Provide the (X, Y) coordinate of the cell's center where the given text is located.  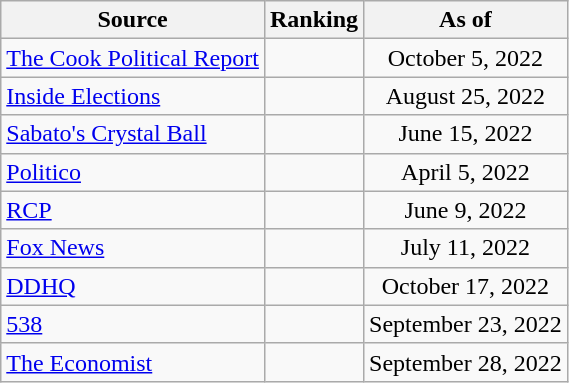
Inside Elections (133, 96)
April 5, 2022 (466, 172)
The Economist (133, 362)
Sabato's Crystal Ball (133, 134)
The Cook Political Report (133, 58)
October 17, 2022 (466, 286)
September 23, 2022 (466, 324)
DDHQ (133, 286)
Ranking (314, 20)
Politico (133, 172)
538 (133, 324)
As of (466, 20)
July 11, 2022 (466, 248)
June 9, 2022 (466, 210)
RCP (133, 210)
Fox News (133, 248)
October 5, 2022 (466, 58)
June 15, 2022 (466, 134)
Source (133, 20)
September 28, 2022 (466, 362)
August 25, 2022 (466, 96)
